Pinpoint the cell where the given text exists, returning its [x, y] midpoint coordinate. 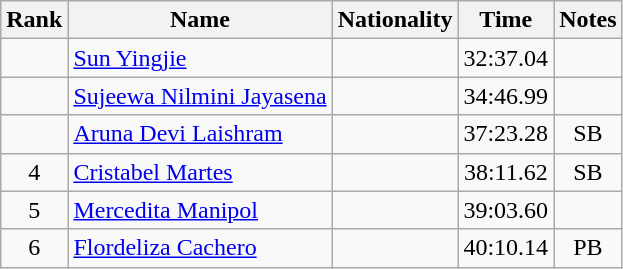
Sun Yingjie [200, 58]
4 [34, 172]
Aruna Devi Laishram [200, 134]
Sujeewa Nilmini Jayasena [200, 96]
Time [506, 20]
32:37.04 [506, 58]
Notes [588, 20]
Mercedita Manipol [200, 210]
PB [588, 248]
34:46.99 [506, 96]
38:11.62 [506, 172]
Nationality [395, 20]
6 [34, 248]
Flordeliza Cachero [200, 248]
5 [34, 210]
Rank [34, 20]
Cristabel Martes [200, 172]
37:23.28 [506, 134]
40:10.14 [506, 248]
39:03.60 [506, 210]
Name [200, 20]
